Capture the cell that displays the provided text and extract its [X, Y] central coordinate. 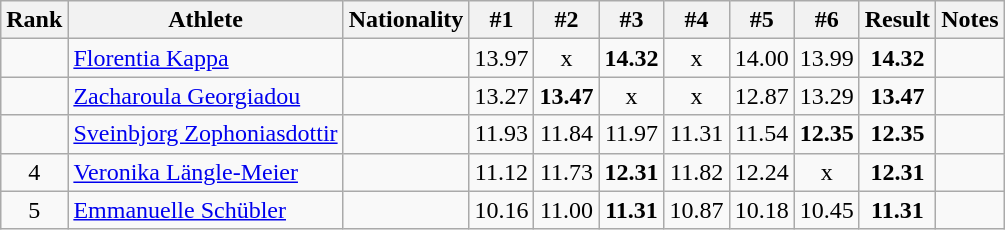
Sveinbjorg Zophoniasdottir [206, 134]
#1 [502, 20]
#2 [566, 20]
12.87 [762, 96]
11.54 [762, 134]
10.16 [502, 210]
Zacharoula Georgiadou [206, 96]
13.97 [502, 58]
#5 [762, 20]
14.00 [762, 58]
4 [34, 172]
13.29 [826, 96]
Notes [970, 20]
5 [34, 210]
Athlete [206, 20]
Veronika Längle-Meier [206, 172]
13.99 [826, 58]
Nationality [406, 20]
Emmanuelle Schübler [206, 210]
13.27 [502, 96]
10.18 [762, 210]
12.24 [762, 172]
Rank [34, 20]
11.97 [632, 134]
Florentia Kappa [206, 58]
10.87 [696, 210]
11.93 [502, 134]
10.45 [826, 210]
11.00 [566, 210]
#6 [826, 20]
#3 [632, 20]
Result [897, 20]
11.73 [566, 172]
11.82 [696, 172]
#4 [696, 20]
11.84 [566, 134]
11.12 [502, 172]
